Output the [x, y] coordinate of the center of the cell containing the given text.  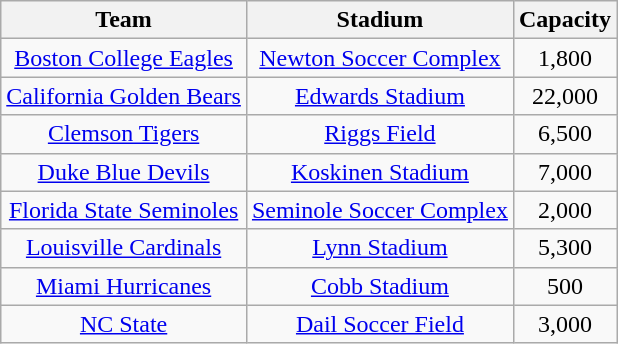
Louisville Cardinals [124, 248]
Duke Blue Devils [124, 172]
Miami Hurricanes [124, 286]
2,000 [564, 210]
Florida State Seminoles [124, 210]
7,000 [564, 172]
Lynn Stadium [380, 248]
Capacity [564, 20]
500 [564, 286]
Cobb Stadium [380, 286]
6,500 [564, 134]
Koskinen Stadium [380, 172]
NC State [124, 324]
Stadium [380, 20]
5,300 [564, 248]
Seminole Soccer Complex [380, 210]
22,000 [564, 96]
3,000 [564, 324]
Boston College Eagles [124, 58]
Edwards Stadium [380, 96]
Riggs Field [380, 134]
1,800 [564, 58]
Clemson Tigers [124, 134]
Newton Soccer Complex [380, 58]
California Golden Bears [124, 96]
Team [124, 20]
Dail Soccer Field [380, 324]
